Identify which cell holds the provided text, then report its (X, Y) central coordinate. 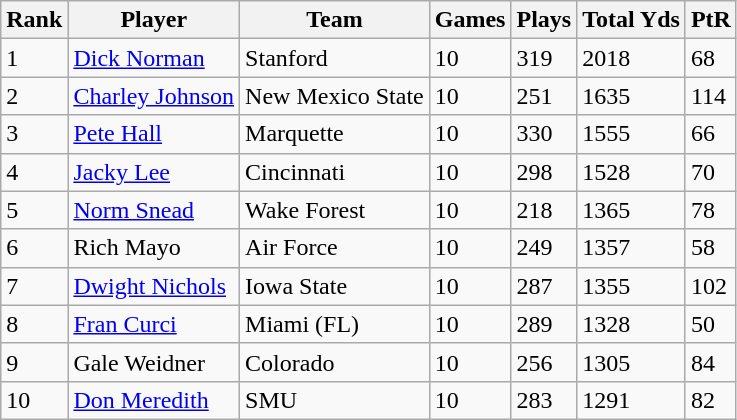
Marquette (335, 134)
6 (34, 248)
66 (710, 134)
Miami (FL) (335, 324)
68 (710, 58)
84 (710, 362)
7 (34, 286)
319 (544, 58)
1291 (632, 400)
1305 (632, 362)
70 (710, 172)
Don Meredith (154, 400)
218 (544, 210)
Air Force (335, 248)
58 (710, 248)
Rank (34, 20)
Rich Mayo (154, 248)
Wake Forest (335, 210)
1328 (632, 324)
Games (470, 20)
82 (710, 400)
Stanford (335, 58)
Player (154, 20)
Team (335, 20)
1365 (632, 210)
256 (544, 362)
2 (34, 96)
SMU (335, 400)
251 (544, 96)
Plays (544, 20)
New Mexico State (335, 96)
Dwight Nichols (154, 286)
Norm Snead (154, 210)
1635 (632, 96)
Gale Weidner (154, 362)
3 (34, 134)
Jacky Lee (154, 172)
1357 (632, 248)
298 (544, 172)
5 (34, 210)
Iowa State (335, 286)
9 (34, 362)
1 (34, 58)
PtR (710, 20)
Fran Curci (154, 324)
2018 (632, 58)
4 (34, 172)
1528 (632, 172)
1355 (632, 286)
Pete Hall (154, 134)
Cincinnati (335, 172)
Colorado (335, 362)
249 (544, 248)
114 (710, 96)
Charley Johnson (154, 96)
330 (544, 134)
78 (710, 210)
50 (710, 324)
102 (710, 286)
Dick Norman (154, 58)
289 (544, 324)
8 (34, 324)
287 (544, 286)
Total Yds (632, 20)
1555 (632, 134)
283 (544, 400)
